Locate the cell with the specified text and output its (x, y) center coordinate. 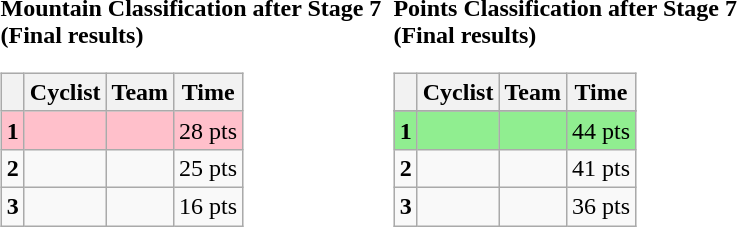
28 pts (208, 130)
25 pts (208, 168)
44 pts (600, 130)
41 pts (600, 168)
16 pts (208, 206)
36 pts (600, 206)
